Return (x, y) of the center of cell containing provided text 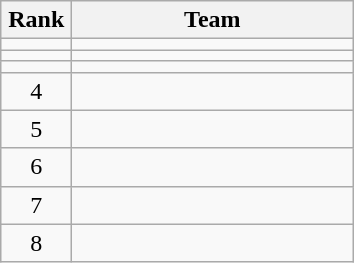
6 (36, 167)
4 (36, 91)
Rank (36, 20)
5 (36, 129)
8 (36, 243)
7 (36, 205)
Team (212, 20)
